Return (x, y) of the center of cell containing provided text 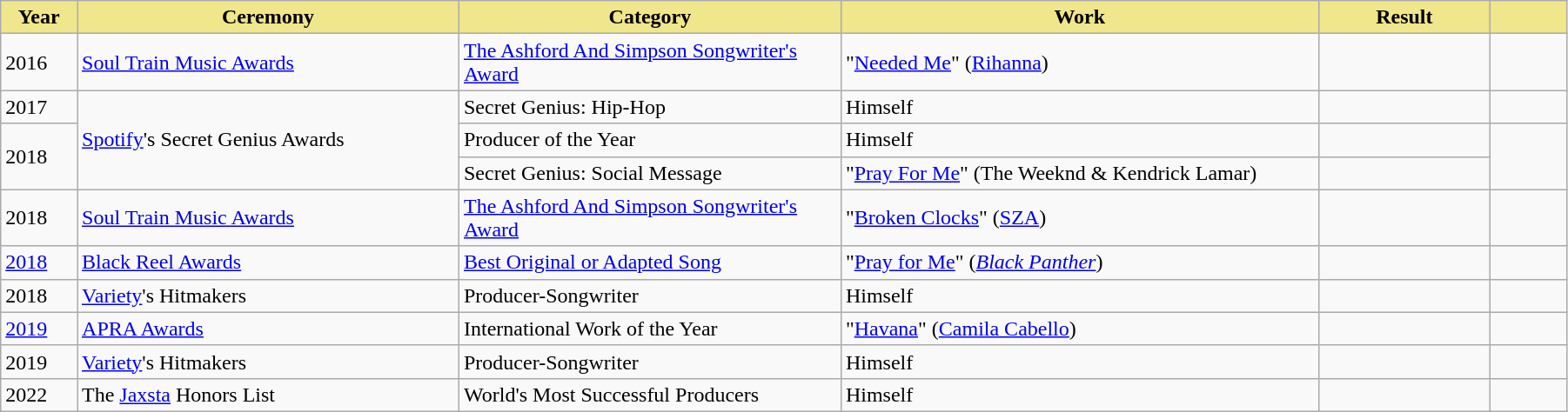
"Broken Clocks" (SZA) (1079, 217)
Black Reel Awards (268, 262)
Producer of the Year (649, 140)
"Needed Me" (Rihanna) (1079, 63)
"Pray for Me" (Black Panther) (1079, 262)
Category (649, 17)
World's Most Successful Producers (649, 395)
Spotify's Secret Genius Awards (268, 140)
"Havana" (Camila Cabello) (1079, 329)
International Work of the Year (649, 329)
APRA Awards (268, 329)
Best Original or Adapted Song (649, 262)
The Jaxsta Honors List (268, 395)
Secret Genius: Hip-Hop (649, 107)
2017 (39, 107)
Result (1404, 17)
Work (1079, 17)
Ceremony (268, 17)
2016 (39, 63)
Year (39, 17)
"Pray For Me" (The Weeknd & Kendrick Lamar) (1079, 173)
Secret Genius: Social Message (649, 173)
2022 (39, 395)
